Output the (X, Y) coordinate of the center of the cell containing the given text.  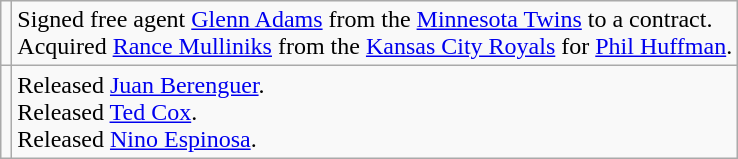
Released Juan Berenguer. Released Ted Cox. Released Nino Espinosa. (375, 112)
Signed free agent Glenn Adams from the Minnesota Twins to a contract. Acquired Rance Mulliniks from the Kansas City Royals for Phil Huffman. (375, 34)
